Find where the given text appears and provide that cell's center as [X, Y] coordinate. 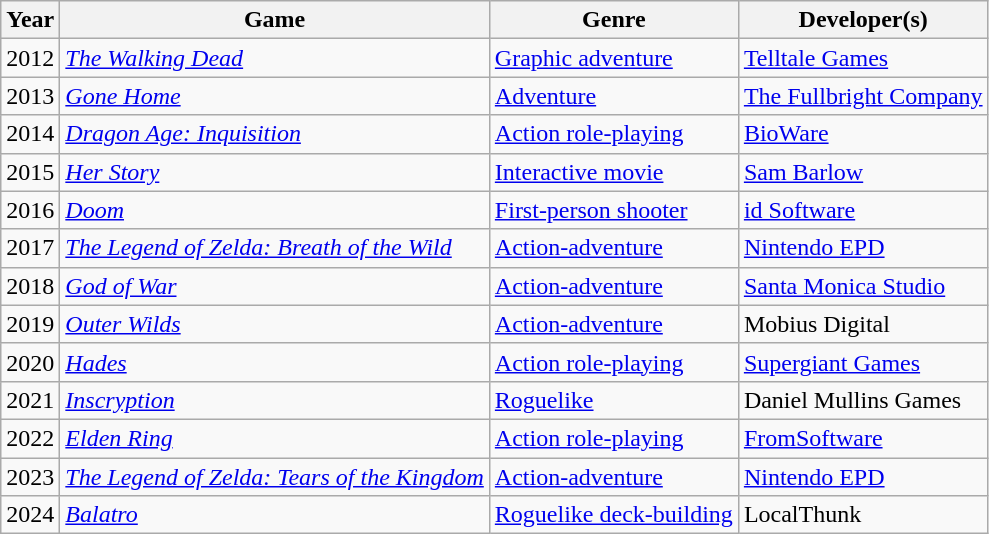
First-person shooter [614, 210]
2024 [30, 515]
2019 [30, 324]
id Software [863, 210]
The Legend of Zelda: Tears of the Kingdom [275, 477]
2021 [30, 400]
2012 [30, 58]
Genre [614, 20]
Hades [275, 362]
Doom [275, 210]
Balatro [275, 515]
FromSoftware [863, 438]
Game [275, 20]
Year [30, 20]
Santa Monica Studio [863, 286]
Graphic adventure [614, 58]
BioWare [863, 134]
Daniel Mullins Games [863, 400]
The Legend of Zelda: Breath of the Wild [275, 248]
2013 [30, 96]
Roguelike [614, 400]
2018 [30, 286]
Mobius Digital [863, 324]
2022 [30, 438]
Inscryption [275, 400]
Her Story [275, 172]
Roguelike deck-building [614, 515]
2020 [30, 362]
2014 [30, 134]
Interactive movie [614, 172]
Developer(s) [863, 20]
2023 [30, 477]
Sam Barlow [863, 172]
Gone Home [275, 96]
2017 [30, 248]
Dragon Age: Inquisition [275, 134]
2016 [30, 210]
The Walking Dead [275, 58]
Telltale Games [863, 58]
God of War [275, 286]
2015 [30, 172]
Adventure [614, 96]
Elden Ring [275, 438]
Outer Wilds [275, 324]
Supergiant Games [863, 362]
The Fullbright Company [863, 96]
LocalThunk [863, 515]
